Return [x, y] of the center of cell containing provided text 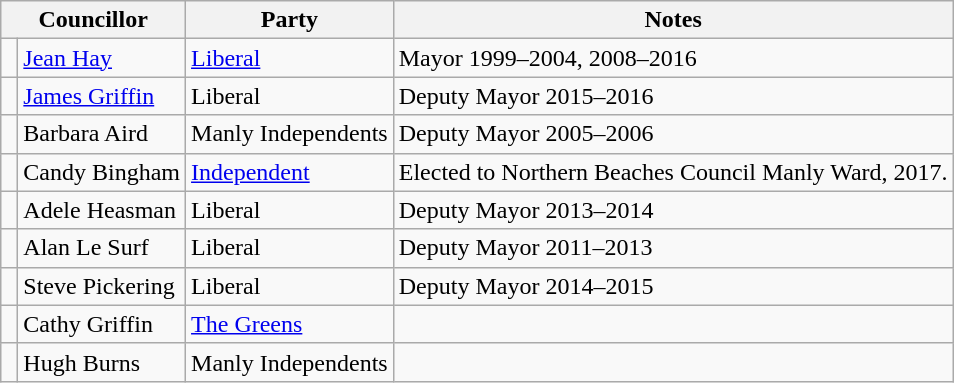
Mayor 1999–2004, 2008–2016 [673, 58]
Councillor [94, 20]
Steve Pickering [102, 286]
Adele Heasman [102, 210]
Notes [673, 20]
Independent [290, 172]
Elected to Northern Beaches Council Manly Ward, 2017. [673, 172]
Hugh Burns [102, 362]
Deputy Mayor 2014–2015 [673, 286]
Cathy Griffin [102, 324]
Candy Bingham [102, 172]
Deputy Mayor 2005–2006 [673, 134]
Deputy Mayor 2015–2016 [673, 96]
James Griffin [102, 96]
Jean Hay [102, 58]
Deputy Mayor 2011–2013 [673, 248]
Party [290, 20]
Barbara Aird [102, 134]
Alan Le Surf [102, 248]
The Greens [290, 324]
Deputy Mayor 2013–2014 [673, 210]
